From the cell containing the given text, extract its center point as [X, Y] coordinate. 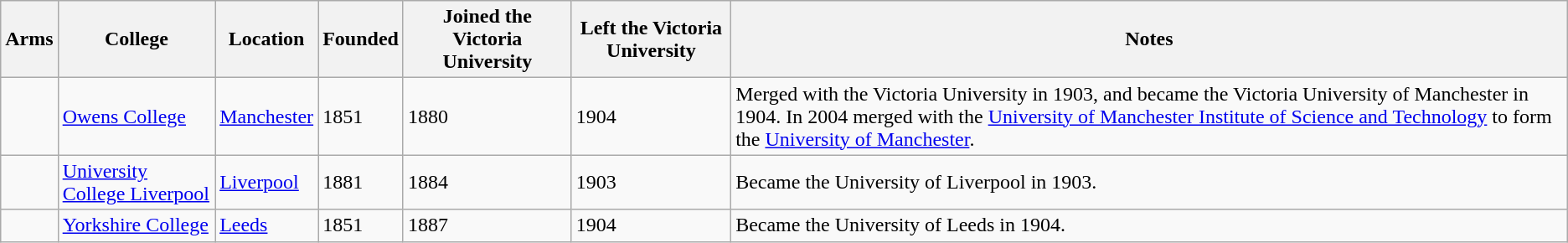
College [136, 39]
Yorkshire College [136, 225]
Owens College [136, 116]
Notes [1149, 39]
1884 [487, 183]
Liverpool [266, 183]
Arms [29, 39]
Location [266, 39]
Founded [361, 39]
Became the University of Leeds in 1904. [1149, 225]
Leeds [266, 225]
Left the Victoria University [651, 39]
1881 [361, 183]
1887 [487, 225]
1903 [651, 183]
Became the University of Liverpool in 1903. [1149, 183]
1880 [487, 116]
Joined the Victoria University [487, 39]
Manchester [266, 116]
University College Liverpool [136, 183]
